Identify which cell holds the provided text, then report its [X, Y] central coordinate. 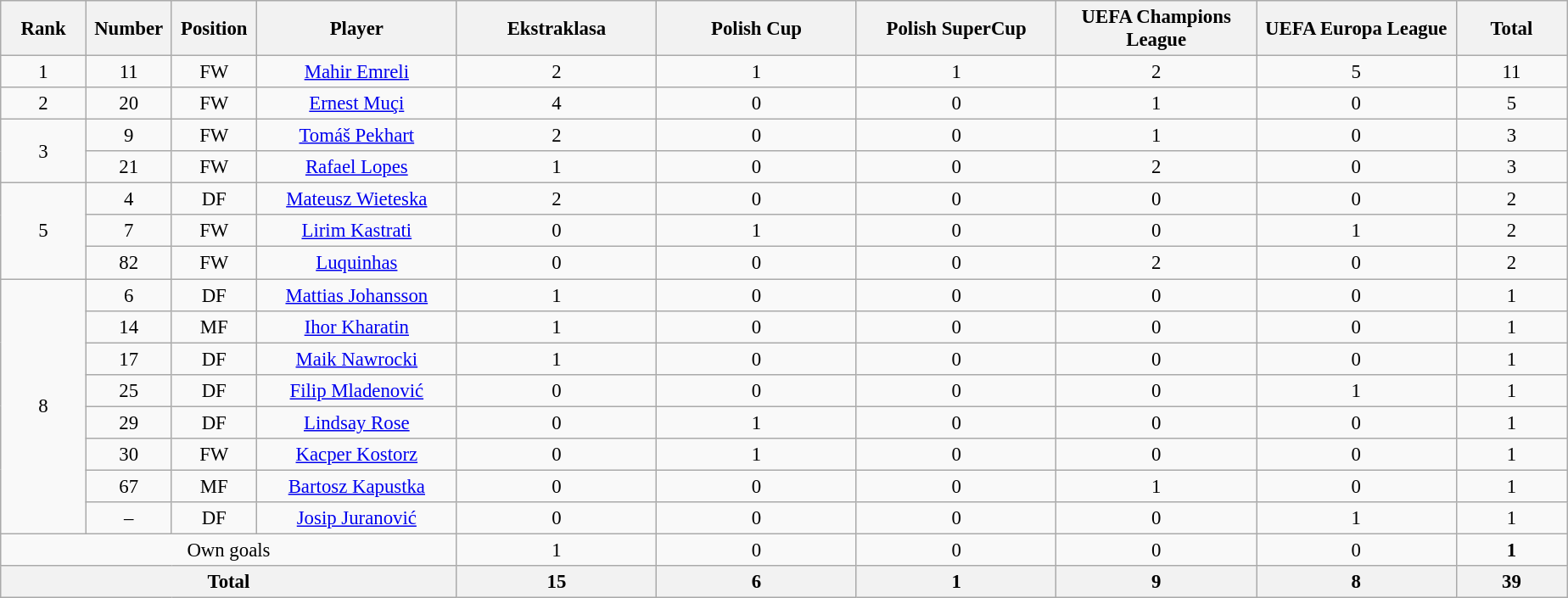
14 [129, 327]
Number [129, 29]
25 [129, 390]
UEFA Europa League [1356, 29]
39 [1512, 582]
Rafael Lopes [357, 167]
17 [129, 359]
Polish SuperCup [956, 29]
Polish Cup [757, 29]
Luquinhas [357, 263]
29 [129, 422]
Mattias Johansson [357, 295]
Lindsay Rose [357, 422]
Josip Juranović [357, 518]
7 [129, 232]
Position [214, 29]
Bartosz Kapustka [357, 486]
Ihor Kharatin [357, 327]
20 [129, 103]
Rank [44, 29]
Lirim Kastrati [357, 232]
Player [357, 29]
Filip Mladenović [357, 390]
Ernest Muçi [357, 103]
30 [129, 455]
21 [129, 167]
15 [557, 582]
– [129, 518]
Mateusz Wieteska [357, 199]
Mahir Emreli [357, 72]
Ekstraklasa [557, 29]
Maik Nawrocki [357, 359]
Tomáš Pekhart [357, 136]
82 [129, 263]
UEFA Champions League [1156, 29]
Own goals [229, 550]
67 [129, 486]
Kacper Kostorz [357, 455]
